Detect which cell encompasses the target text, then output its [X, Y] center coordinate. 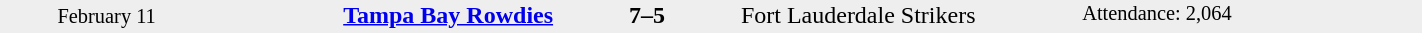
Attendance: 2,064 [1252, 16]
Fort Lauderdale Strikers [910, 15]
February 11 [106, 16]
7–5 [648, 15]
Tampa Bay Rowdies [384, 15]
